Scan for the cell matching the given text and deliver its [x, y] coordinate at center. 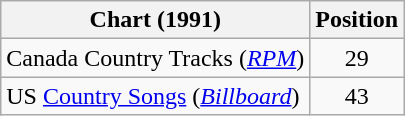
US Country Songs (Billboard) [156, 96]
43 [357, 96]
Position [357, 20]
29 [357, 58]
Chart (1991) [156, 20]
Canada Country Tracks (RPM) [156, 58]
